Return the [X, Y] coordinate for the center point of the cell that contains the specified text.  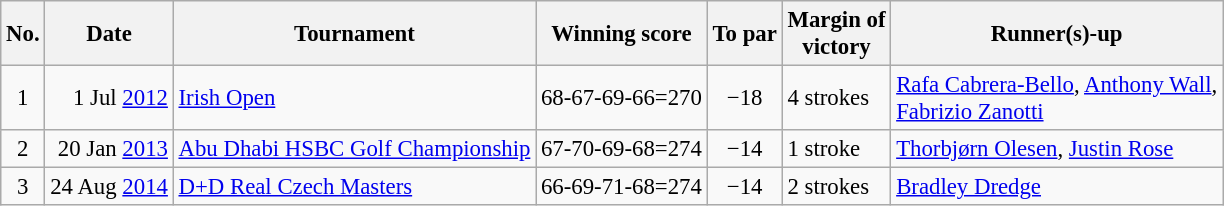
−18 [744, 98]
1 stroke [836, 149]
2 strokes [836, 187]
68-67-69-66=270 [622, 98]
Thorbjørn Olesen, Justin Rose [1057, 149]
1 [23, 98]
Winning score [622, 34]
Irish Open [354, 98]
Bradley Dredge [1057, 187]
3 [23, 187]
67-70-69-68=274 [622, 149]
Rafa Cabrera-Bello, Anthony Wall, Fabrizio Zanotti [1057, 98]
20 Jan 2013 [109, 149]
Margin ofvictory [836, 34]
No. [23, 34]
4 strokes [836, 98]
66-69-71-68=274 [622, 187]
Date [109, 34]
To par [744, 34]
2 [23, 149]
Runner(s)-up [1057, 34]
Tournament [354, 34]
24 Aug 2014 [109, 187]
D+D Real Czech Masters [354, 187]
1 Jul 2012 [109, 98]
Abu Dhabi HSBC Golf Championship [354, 149]
